For the text-containing cell, return its midpoint in [x, y] coordinate format. 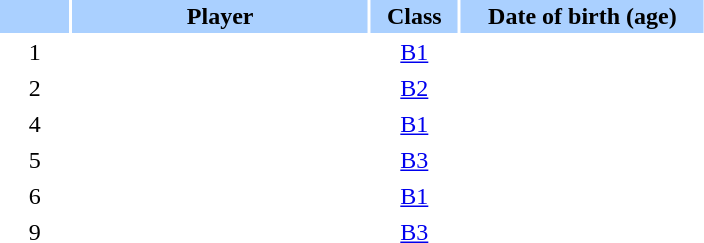
6 [34, 196]
Player [220, 16]
5 [34, 160]
Date of birth (age) [582, 16]
B3 [414, 160]
Class [414, 16]
1 [34, 52]
4 [34, 124]
2 [34, 88]
B2 [414, 88]
